For the text-containing cell, return its midpoint in (X, Y) coordinate format. 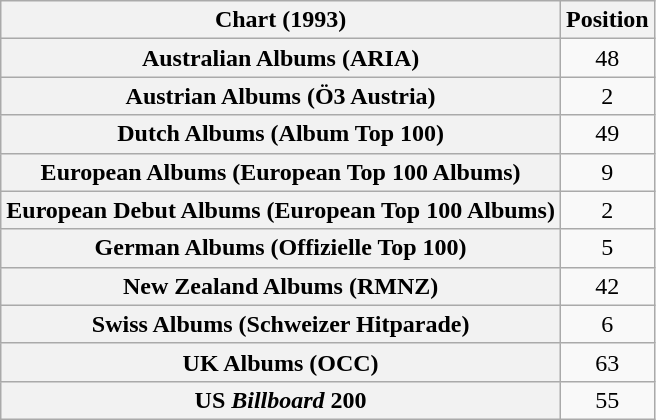
Position (607, 20)
German Albums (Offizielle Top 100) (281, 248)
48 (607, 58)
European Albums (European Top 100 Albums) (281, 172)
Chart (1993) (281, 20)
Dutch Albums (Album Top 100) (281, 134)
Australian Albums (ARIA) (281, 58)
US Billboard 200 (281, 400)
55 (607, 400)
European Debut Albums (European Top 100 Albums) (281, 210)
UK Albums (OCC) (281, 362)
63 (607, 362)
49 (607, 134)
Swiss Albums (Schweizer Hitparade) (281, 324)
42 (607, 286)
New Zealand Albums (RMNZ) (281, 286)
Austrian Albums (Ö3 Austria) (281, 96)
6 (607, 324)
9 (607, 172)
5 (607, 248)
